Search for the cell housing the specified text and yield its (x, y) center coordinate. 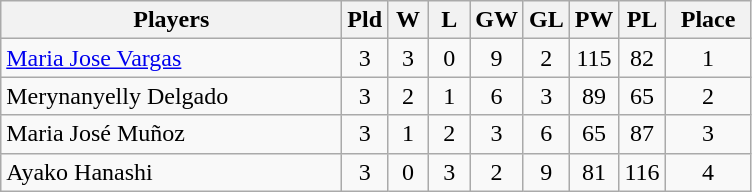
Maria Jose Vargas (172, 58)
Ayako Hanashi (172, 172)
82 (642, 58)
W (408, 20)
81 (594, 172)
115 (594, 58)
87 (642, 134)
Merynanyelly Delgado (172, 96)
Maria José Muñoz (172, 134)
L (450, 20)
PW (594, 20)
89 (594, 96)
4 (708, 172)
Pld (365, 20)
PL (642, 20)
GW (497, 20)
Players (172, 20)
Place (708, 20)
116 (642, 172)
GL (546, 20)
